Search for the cell housing the specified text and yield its (x, y) center coordinate. 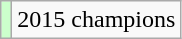
2015 champions (96, 20)
